Return [X, Y] of the center of cell containing provided text 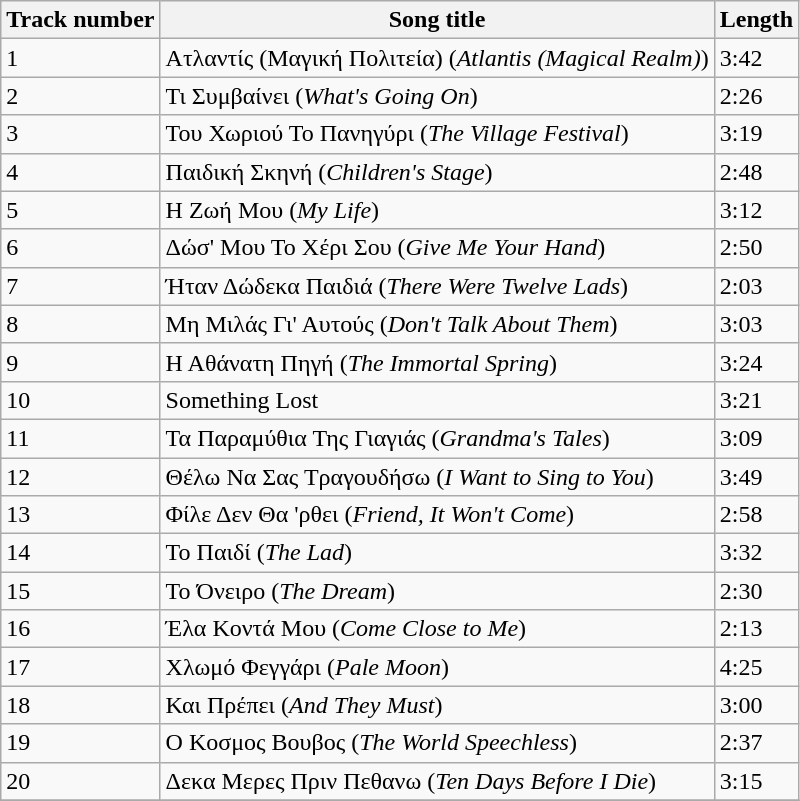
3:42 [756, 58]
3:21 [756, 400]
9 [80, 362]
Η Ζωή Μου (My Life) [437, 210]
Μη Μιλάς Γι' Αυτούς (Don't Talk About Them) [437, 324]
3:32 [756, 553]
3:00 [756, 705]
6 [80, 248]
Έλα Κοντά Μου (Come Close to Me) [437, 629]
Και Πρέπει (And They Must) [437, 705]
2:13 [756, 629]
4 [80, 172]
Ατλαντίς (Μαγική Πολιτεία) (Atlantis (Magical Realm)) [437, 58]
16 [80, 629]
Δεκα Μερες Πριν Πεθανω (Ten Days Before I Die) [437, 781]
Song title [437, 20]
2:48 [756, 172]
20 [80, 781]
10 [80, 400]
2:26 [756, 96]
Η Αθάνατη Πηγή (The Immortal Spring) [437, 362]
3:15 [756, 781]
2:30 [756, 591]
3:12 [756, 210]
Δώσ' Μου Το Χέρι Σου (Give Me Your Hand) [437, 248]
Length [756, 20]
3:24 [756, 362]
Something Lost [437, 400]
Του Χωριού Το Πανηγύρι (The Village Festival) [437, 134]
3:03 [756, 324]
Το Παιδί (The Lad) [437, 553]
4:25 [756, 667]
12 [80, 477]
Παιδική Σκηνή (Children's Stage) [437, 172]
19 [80, 743]
13 [80, 515]
2 [80, 96]
3 [80, 134]
18 [80, 705]
Θέλω Να Σας Τραγουδήσω (I Want to Sing to You) [437, 477]
7 [80, 286]
Track number [80, 20]
Ο Κοσμος Βουβος (The World Speechless) [437, 743]
Χλωμό Φεγγάρι (Pale Moon) [437, 667]
8 [80, 324]
3:09 [756, 438]
17 [80, 667]
Φίλε Δεν Θα 'ρθει (Friend, It Won't Come) [437, 515]
2:37 [756, 743]
5 [80, 210]
2:50 [756, 248]
Τα Παραμύθια Της Γιαγιάς (Grandma's Tales) [437, 438]
2:03 [756, 286]
11 [80, 438]
Το Όνειρο (The Dream) [437, 591]
3:49 [756, 477]
Τι Συμβαίνει (What's Going On) [437, 96]
Ήταν Δώδεκα Παιδιά (There Were Twelve Lads) [437, 286]
3:19 [756, 134]
15 [80, 591]
1 [80, 58]
14 [80, 553]
2:58 [756, 515]
